Return (X, Y) of the center of cell containing provided text 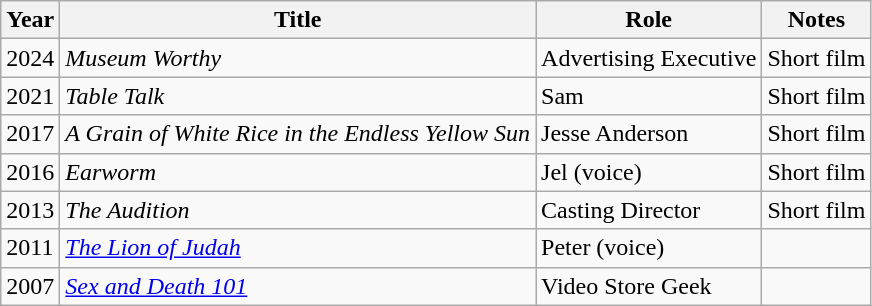
Title (298, 20)
Year (30, 20)
2024 (30, 58)
Museum Worthy (298, 58)
Sex and Death 101 (298, 286)
2017 (30, 134)
A Grain of White Rice in the Endless Yellow Sun (298, 134)
Sam (649, 96)
Peter (voice) (649, 248)
Video Store Geek (649, 286)
Notes (816, 20)
2013 (30, 210)
2011 (30, 248)
2016 (30, 172)
The Audition (298, 210)
Earworm (298, 172)
Casting Director (649, 210)
The Lion of Judah (298, 248)
Advertising Executive (649, 58)
Jel (voice) (649, 172)
Role (649, 20)
2007 (30, 286)
2021 (30, 96)
Jesse Anderson (649, 134)
Table Talk (298, 96)
